Search for the cell housing the specified text and yield its [x, y] center coordinate. 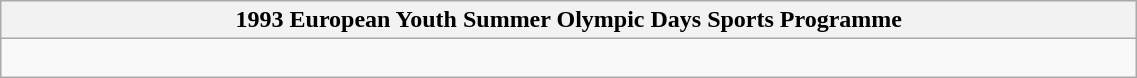
1993 European Youth Summer Olympic Days Sports Programme [569, 20]
